Return [x, y] of the center of cell containing provided text 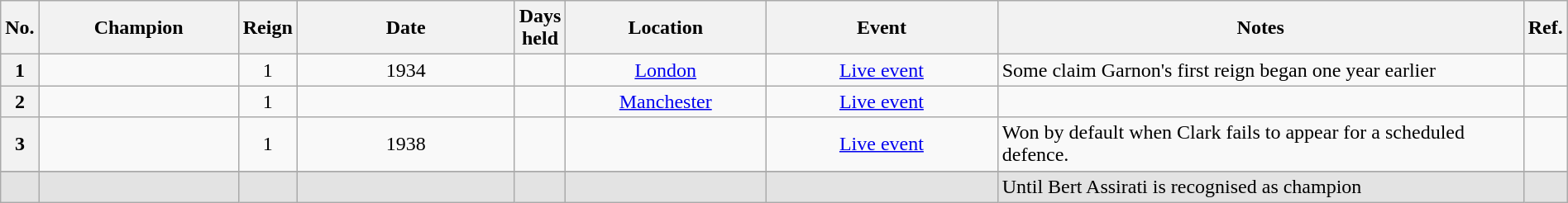
Event [882, 28]
2 [20, 101]
Some claim Garnon's first reign began one year earlier [1260, 70]
Location [666, 28]
1938 [405, 144]
1934 [405, 70]
3 [20, 144]
Won by default when Clark fails to appear for a scheduled defence. [1260, 144]
Notes [1260, 28]
No. [20, 28]
Reign [268, 28]
London [666, 70]
Until Bert Assirati is recognised as champion [1260, 186]
Days held [540, 28]
Date [405, 28]
Champion [139, 28]
Ref. [1545, 28]
Manchester [666, 101]
